Return (x, y) of the center of cell containing provided text 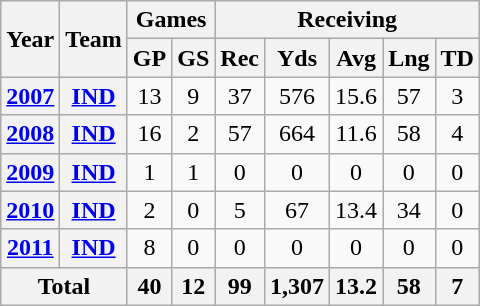
TD (457, 58)
37 (240, 96)
9 (194, 96)
11.6 (356, 134)
13 (149, 96)
GP (149, 58)
7 (457, 286)
12 (194, 286)
13.4 (356, 210)
Lng (409, 58)
2007 (30, 96)
2010 (30, 210)
15.6 (356, 96)
40 (149, 286)
Rec (240, 58)
67 (298, 210)
1,307 (298, 286)
GS (194, 58)
3 (457, 96)
Avg (356, 58)
Total (64, 286)
664 (298, 134)
99 (240, 286)
34 (409, 210)
4 (457, 134)
16 (149, 134)
Team (94, 39)
Yds (298, 58)
Receiving (348, 20)
2011 (30, 248)
8 (149, 248)
Year (30, 39)
576 (298, 96)
Games (170, 20)
2008 (30, 134)
2009 (30, 172)
5 (240, 210)
13.2 (356, 286)
